Determine the [X, Y] coordinate at the center of the cell enclosing the given text.  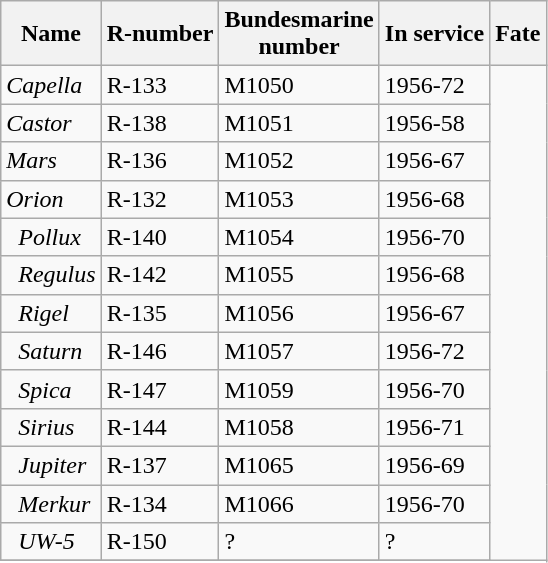
Jupiter [51, 465]
R-number [160, 34]
R-137 [160, 465]
M1055 [299, 275]
Merkur [51, 503]
R-147 [160, 389]
M1056 [299, 313]
R-138 [160, 123]
R-142 [160, 275]
R-150 [160, 542]
R-132 [160, 199]
R-134 [160, 503]
Bundesmarine number [299, 34]
1956-69 [434, 465]
Name [51, 34]
M1053 [299, 199]
R-135 [160, 313]
Fate [518, 34]
R-133 [160, 85]
UW-5 [51, 542]
1956-71 [434, 427]
Capella [51, 85]
Regulus [51, 275]
R-136 [160, 161]
Mars [51, 161]
M1065 [299, 465]
Orion [51, 199]
M1051 [299, 123]
R-146 [160, 351]
1956-58 [434, 123]
M1066 [299, 503]
M1057 [299, 351]
R-140 [160, 237]
M1058 [299, 427]
R-144 [160, 427]
M1059 [299, 389]
Sirius [51, 427]
Rigel [51, 313]
M1054 [299, 237]
Castor [51, 123]
M1050 [299, 85]
Spica [51, 389]
M1052 [299, 161]
Saturn [51, 351]
In service [434, 34]
Pollux [51, 237]
